Return the [X, Y] coordinate for the center point of the cell that contains the specified text.  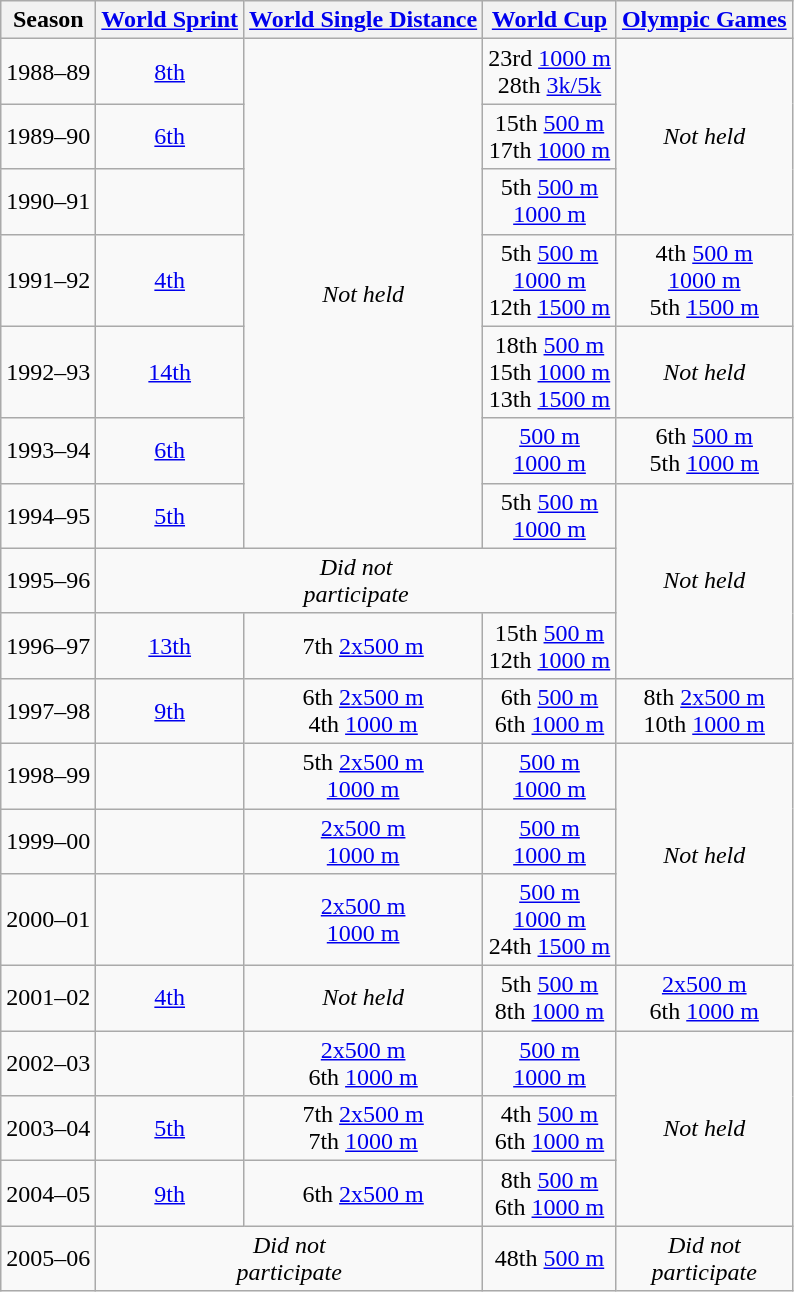
Olympic Games [704, 20]
6th 2x500 m4th 1000 m [364, 710]
5th 500 m8th 1000 m [550, 998]
15th 500 m12th 1000 m [550, 646]
13th [170, 646]
World Cup [550, 20]
1995–96 [48, 580]
1991–92 [48, 280]
15th 500 m17th 1000 m [550, 136]
1999–00 [48, 840]
6th 500 m6th 1000 m [550, 710]
1996–97 [48, 646]
18th 500 m15th 1000 m13th 1500 m [550, 372]
2002–03 [48, 1064]
5th 2x500 m 1000 m [364, 776]
World Sprint [170, 20]
7th 2x500 m [364, 646]
48th 500 m [550, 1258]
World Single Distance [364, 20]
2003–04 [48, 1128]
2001–02 [48, 998]
1998–99 [48, 776]
14th [170, 372]
8th 500 m6th 1000 m [550, 1194]
5th 500 m 1000 m12th 1500 m [550, 280]
7th 2x500 m7th 1000 m [364, 1128]
4th 500 m 1000 m5th 1500 m [704, 280]
500 m 1000 m24th 1500 m [550, 920]
2005–06 [48, 1258]
1994–95 [48, 516]
1988–89 [48, 72]
1990–91 [48, 202]
1989–90 [48, 136]
6th 500 m5th 1000 m [704, 450]
2004–05 [48, 1194]
8th [170, 72]
8th 2x500 m10th 1000 m [704, 710]
23rd 1000 m28th 3k/5k [550, 72]
6th 2x500 m [364, 1194]
1992–93 [48, 372]
4th 500 m6th 1000 m [550, 1128]
2000–01 [48, 920]
Season [48, 20]
1997–98 [48, 710]
1993–94 [48, 450]
